From the cell containing the given text, extract its center point as [X, Y] coordinate. 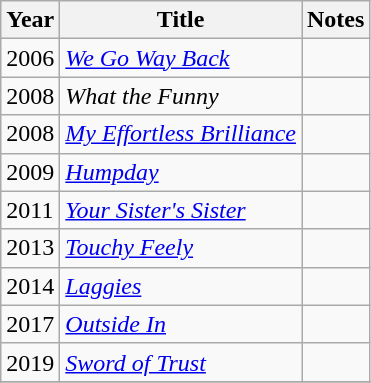
Touchy Feely [181, 248]
2014 [30, 286]
Year [30, 20]
Outside In [181, 324]
Your Sister's Sister [181, 210]
Sword of Trust [181, 362]
Notes [336, 20]
2017 [30, 324]
My Effortless Brilliance [181, 134]
What the Funny [181, 96]
2006 [30, 58]
Laggies [181, 286]
2013 [30, 248]
2011 [30, 210]
Title [181, 20]
We Go Way Back [181, 58]
2009 [30, 172]
2019 [30, 362]
Humpday [181, 172]
